Provide the (x, y) coordinate of the cell's center where the given text is located.  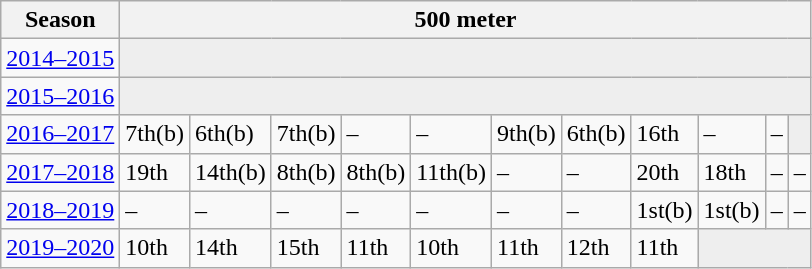
11th(b) (452, 172)
18th (732, 172)
2019–2020 (60, 248)
500 meter (466, 20)
2014–2015 (60, 58)
15th (306, 248)
2016–2017 (60, 134)
16th (664, 134)
2017–2018 (60, 172)
2018–2019 (60, 210)
2015–2016 (60, 96)
9th(b) (527, 134)
12th (596, 248)
14th(b) (231, 172)
19th (155, 172)
Season (60, 20)
20th (664, 172)
14th (231, 248)
